Find where the given text appears and provide that cell's center as (X, Y) coordinate. 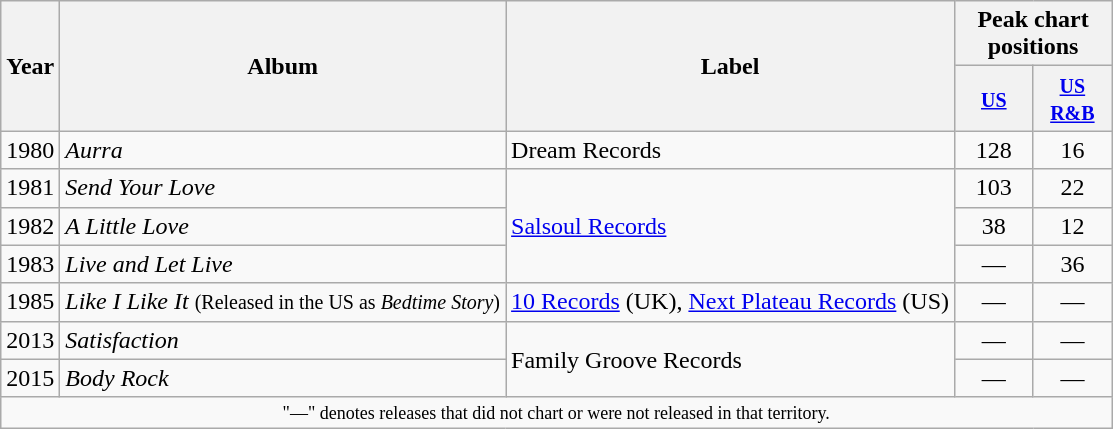
Dream Records (730, 150)
A Little Love (283, 226)
36 (1072, 264)
Body Rock (283, 378)
Album (283, 66)
Like I Like It (Released in the US as Bedtime Story) (283, 302)
Send Your Love (283, 188)
22 (1072, 188)
US R&B (1072, 98)
Family Groove Records (730, 359)
1983 (30, 264)
2013 (30, 340)
103 (994, 188)
Live and Let Live (283, 264)
1981 (30, 188)
1980 (30, 150)
128 (994, 150)
US (994, 98)
2015 (30, 378)
Satisfaction (283, 340)
Peak chart positions (1034, 34)
38 (994, 226)
Label (730, 66)
Year (30, 66)
1982 (30, 226)
10 Records (UK), Next Plateau Records (US) (730, 302)
16 (1072, 150)
Aurra (283, 150)
1985 (30, 302)
12 (1072, 226)
Salsoul Records (730, 226)
"—" denotes releases that did not chart or were not released in that territory. (556, 412)
